Locate the cell with the specified text and output its (x, y) center coordinate. 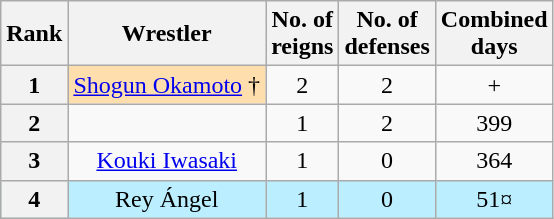
4 (34, 199)
Shogun Okamoto † (167, 85)
364 (494, 161)
Rank (34, 34)
Rey Ángel (167, 199)
No. ofdefenses (387, 34)
399 (494, 123)
No. ofreigns (302, 34)
Kouki Iwasaki (167, 161)
3 (34, 161)
Combineddays (494, 34)
Wrestler (167, 34)
+ (494, 85)
51¤ (494, 199)
